From the cell containing the given text, extract its center point as [X, Y] coordinate. 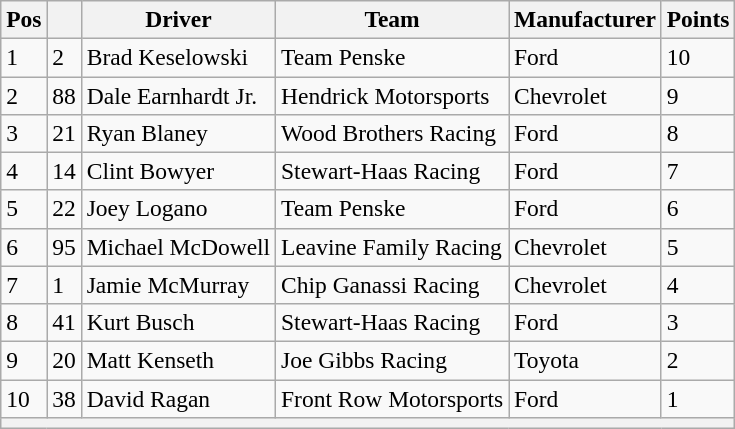
David Ragan [178, 398]
Hendrick Motorsports [392, 95]
21 [64, 133]
Front Row Motorsports [392, 398]
Wood Brothers Racing [392, 133]
Michael McDowell [178, 247]
Kurt Busch [178, 322]
41 [64, 322]
38 [64, 398]
Joey Logano [178, 209]
Leavine Family Racing [392, 247]
22 [64, 209]
Brad Keselowski [178, 57]
88 [64, 95]
Toyota [586, 360]
Ryan Blaney [178, 133]
Chip Ganassi Racing [392, 285]
20 [64, 360]
Manufacturer [586, 19]
Joe Gibbs Racing [392, 360]
Points [698, 19]
14 [64, 171]
Jamie McMurray [178, 285]
Pos [24, 19]
Clint Bowyer [178, 171]
Matt Kenseth [178, 360]
Driver [178, 19]
Dale Earnhardt Jr. [178, 95]
Team [392, 19]
95 [64, 247]
